Detect which cell encompasses the target text, then output its [x, y] center coordinate. 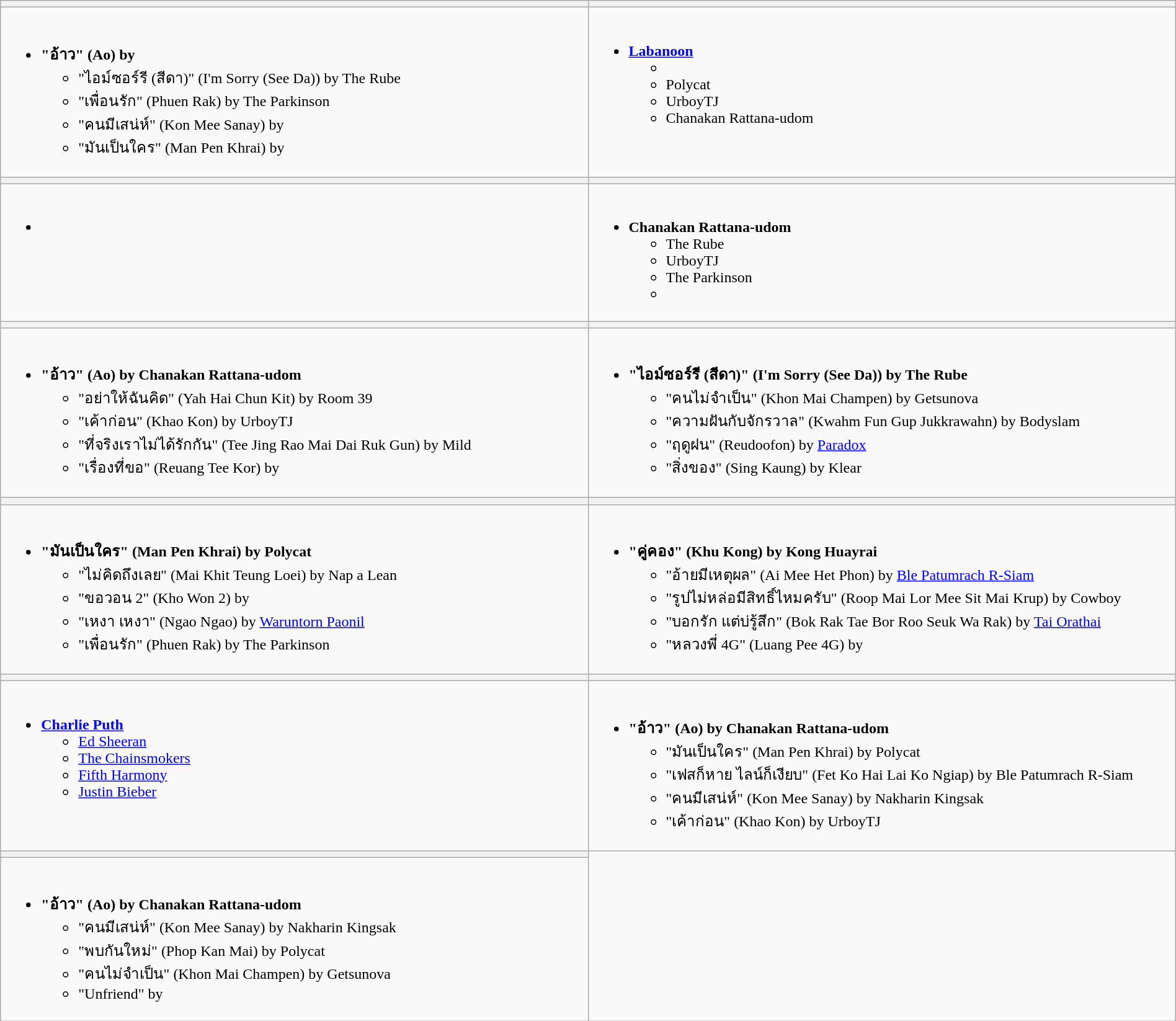
Chanakan Rattana-udomThe RubeUrboyTJThe Parkinson [882, 252]
Charlie PuthEd SheeranThe ChainsmokersFifth HarmonyJustin Bieber [294, 766]
LabanoonPolycatUrboyTJChanakan Rattana-udom [882, 92]
